Pinpoint the cell where the given text exists, returning its (x, y) midpoint coordinate. 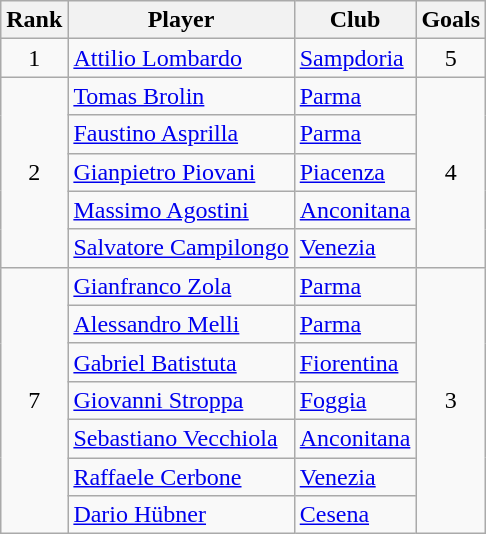
Piacenza (355, 172)
Faustino Asprilla (181, 134)
5 (451, 58)
Gianfranco Zola (181, 286)
Giovanni Stroppa (181, 400)
Alessandro Melli (181, 324)
4 (451, 172)
Goals (451, 20)
Rank (34, 20)
2 (34, 172)
Dario Hübner (181, 515)
Raffaele Cerbone (181, 477)
3 (451, 400)
Massimo Agostini (181, 210)
Tomas Brolin (181, 96)
Sampdoria (355, 58)
Player (181, 20)
Foggia (355, 400)
Salvatore Campilongo (181, 248)
Gianpietro Piovani (181, 172)
7 (34, 400)
Sebastiano Vecchiola (181, 438)
Fiorentina (355, 362)
Cesena (355, 515)
Attilio Lombardo (181, 58)
Club (355, 20)
Gabriel Batistuta (181, 362)
1 (34, 58)
